From the cell containing the given text, extract its center point as (x, y) coordinate. 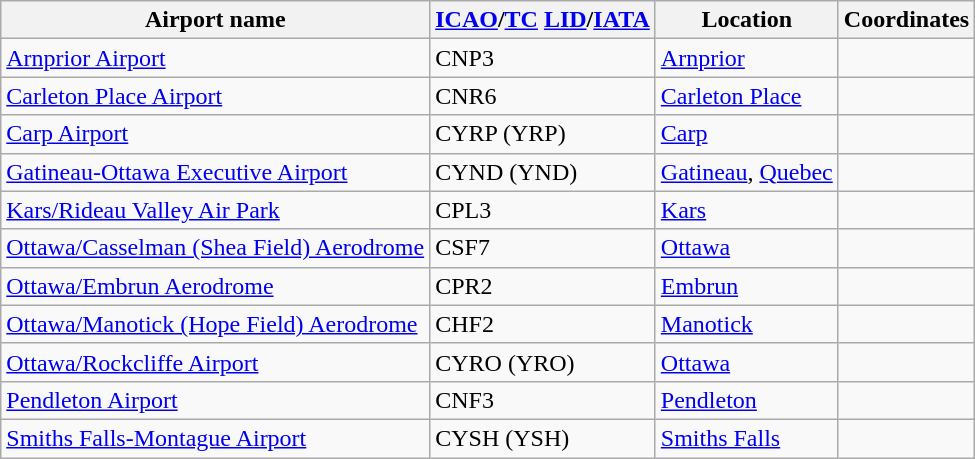
Gatineau, Quebec (746, 172)
Smiths Falls-Montague Airport (216, 438)
Gatineau-Ottawa Executive Airport (216, 172)
Manotick (746, 324)
Pendleton Airport (216, 400)
Smiths Falls (746, 438)
Arnprior (746, 58)
Carleton Place Airport (216, 96)
CNP3 (543, 58)
Airport name (216, 20)
Ottawa/Casselman (Shea Field) Aerodrome (216, 248)
CPR2 (543, 286)
ICAO/TC LID/IATA (543, 20)
Location (746, 20)
CSF7 (543, 248)
Embrun (746, 286)
Carp Airport (216, 134)
Carp (746, 134)
Kars (746, 210)
Carleton Place (746, 96)
Coordinates (906, 20)
CNF3 (543, 400)
Ottawa/Rockcliffe Airport (216, 362)
CYRO (YRO) (543, 362)
CYSH (YSH) (543, 438)
CHF2 (543, 324)
CPL3 (543, 210)
Pendleton (746, 400)
CNR6 (543, 96)
Arnprior Airport (216, 58)
CYRP (YRP) (543, 134)
Ottawa/Embrun Aerodrome (216, 286)
CYND (YND) (543, 172)
Kars/Rideau Valley Air Park (216, 210)
Ottawa/Manotick (Hope Field) Aerodrome (216, 324)
